Locate the cell with the specified text and output its (x, y) center coordinate. 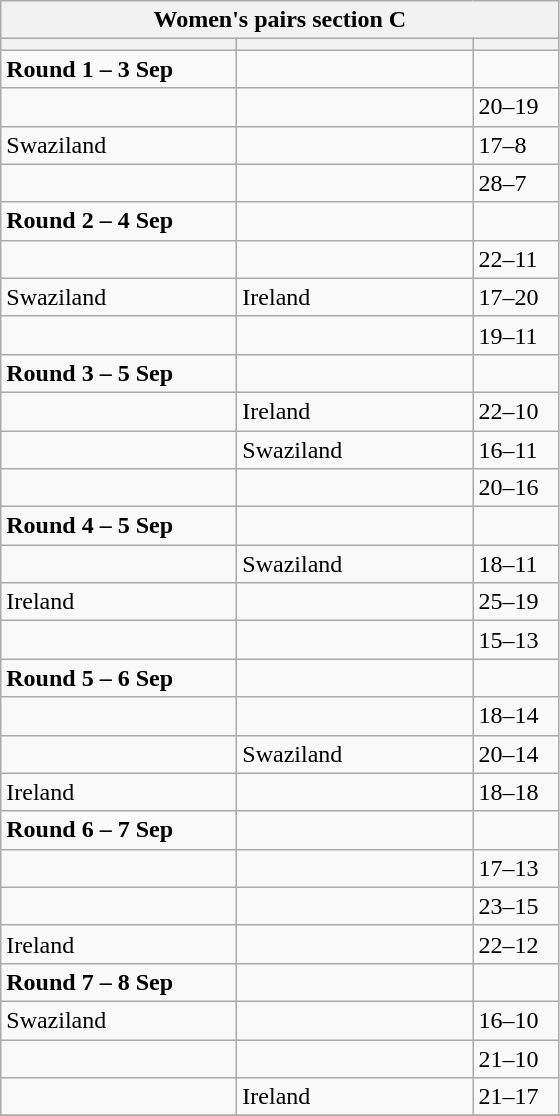
16–10 (516, 1020)
18–11 (516, 564)
22–12 (516, 944)
19–11 (516, 335)
18–18 (516, 792)
21–10 (516, 1059)
20–19 (516, 107)
Round 6 – 7 Sep (119, 830)
Round 5 – 6 Sep (119, 678)
20–16 (516, 488)
21–17 (516, 1097)
Women's pairs section C (280, 20)
17–8 (516, 145)
15–13 (516, 640)
28–7 (516, 183)
22–11 (516, 259)
20–14 (516, 754)
23–15 (516, 906)
Round 7 – 8 Sep (119, 982)
Round 3 – 5 Sep (119, 373)
18–14 (516, 716)
17–20 (516, 297)
17–13 (516, 868)
Round 1 – 3 Sep (119, 69)
22–10 (516, 411)
25–19 (516, 602)
16–11 (516, 449)
Round 4 – 5 Sep (119, 526)
Round 2 – 4 Sep (119, 221)
